Provide the [x, y] coordinate of the cell's center where the given text is located.  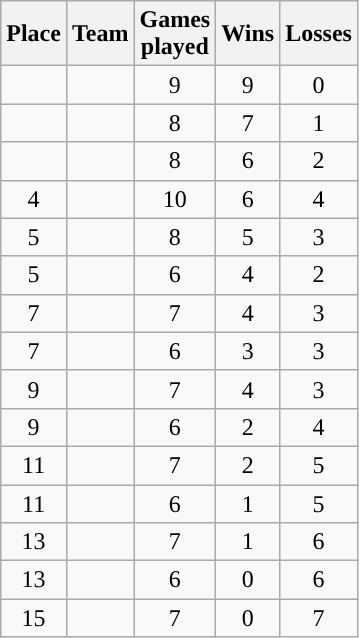
Gamesplayed [175, 34]
Place [34, 34]
10 [175, 199]
15 [34, 618]
Wins [248, 34]
Team [100, 34]
Losses [319, 34]
